Scan for the cell matching the given text and deliver its (X, Y) coordinate at center. 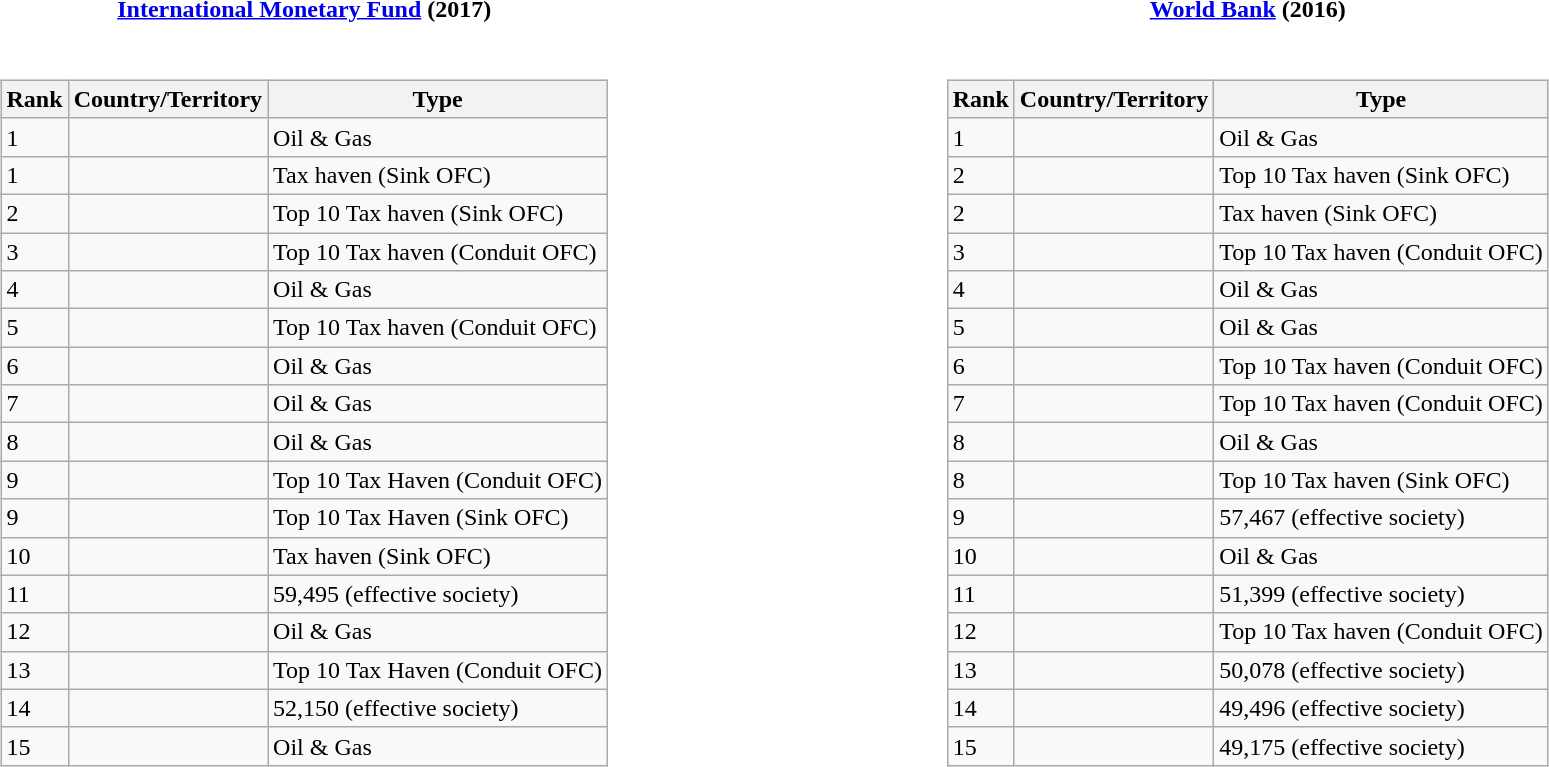
59,495 (effective society) (438, 594)
57,467 (effective society) (1382, 518)
49,496 (effective society) (1382, 708)
Top 10 Tax Haven (Sink OFC) (438, 518)
52,150 (effective society) (438, 708)
49,175 (effective society) (1382, 746)
50,078 (effective society) (1382, 670)
51,399 (effective society) (1382, 594)
